From the cell containing the given text, extract its center point as [X, Y] coordinate. 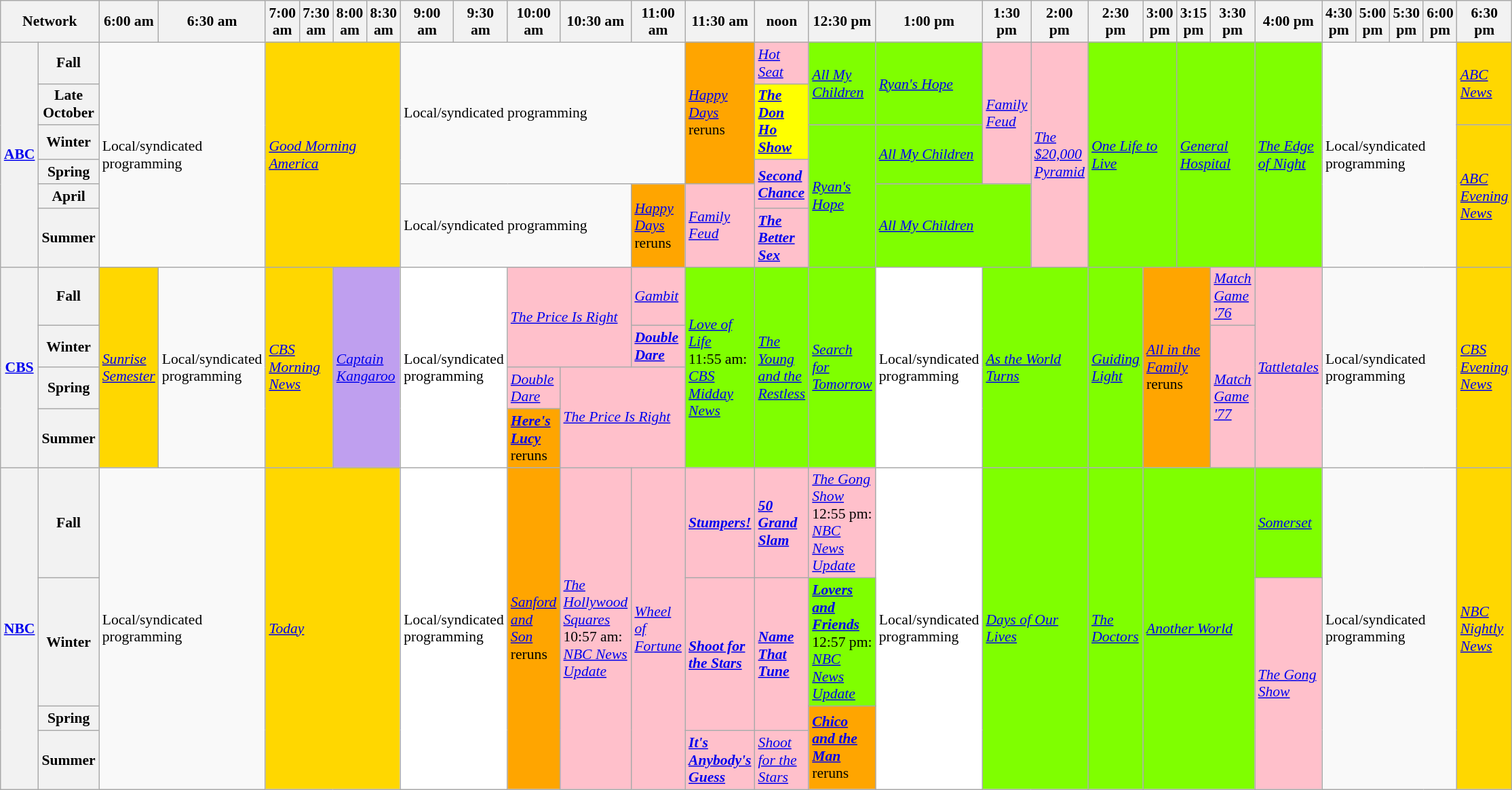
noon [782, 22]
12:30 pm [842, 22]
Good Morning America [332, 155]
1:30 pm [1007, 22]
50 Grand Slam [782, 523]
CBS Evening News [1484, 367]
Sanford and Son reruns [534, 628]
ABC News [1484, 83]
Today [332, 628]
3:00 pm [1160, 22]
Gambit [658, 296]
NBC [20, 628]
The Don Ho Show [782, 121]
Match Game '77 [1232, 396]
Late October [68, 105]
11:30 am [720, 22]
As the World Turns [1035, 367]
CBS [20, 367]
Love of Life11:55 am: CBS Midday News [720, 367]
The $20,000 Pyramid [1060, 155]
Another World [1199, 628]
Name That Tune [782, 654]
All in the Family reruns [1176, 367]
Here's Lucy reruns [534, 438]
The Young and the Restless [782, 367]
Captain Kangaroo [366, 367]
3:30 pm [1232, 22]
9:00 am [427, 22]
5:30 pm [1406, 22]
10:30 am [596, 22]
Chico and the Man reruns [842, 748]
11:00 am [658, 22]
The Doctors [1115, 628]
NBC Nightly News [1484, 628]
Lovers and Friends12:57 pm: NBC News Update [842, 642]
2:00 pm [1060, 22]
Guiding Light [1115, 367]
8:00 am [350, 22]
Search for Tomorrow [842, 367]
CBS Morning News [298, 367]
4:30 pm [1339, 22]
The Edge of Night [1289, 155]
7:30 am [316, 22]
Network [50, 22]
6:30 pm [1484, 22]
7:00 am [282, 22]
One Life to Live [1133, 155]
ABC Evening News [1484, 197]
General Hospital [1216, 155]
6:00 am [129, 22]
The Gong Show12:55 pm: NBC News Update [842, 523]
Wheel of Fortune [658, 628]
Tattletales [1289, 367]
2:30 pm [1115, 22]
Somerset [1289, 523]
The Gong Show [1289, 684]
Hot Seat [782, 62]
Days of Our Lives [1035, 628]
4:00 pm [1289, 22]
It's Anybody's Guess [720, 760]
5:00 pm [1373, 22]
6:30 am [212, 22]
6:00 pm [1440, 22]
3:15 pm [1194, 22]
ABC [20, 155]
The Better Sex [782, 238]
8:30 am [383, 22]
The Hollywood Squares10:57 am: NBC News Update [596, 628]
Match Game '76 [1232, 296]
1:00 pm [929, 22]
Second Chance [782, 185]
9:30 am [480, 22]
Sunrise Semester [129, 367]
Stumpers! [720, 523]
10:00 am [534, 22]
April [68, 196]
